Scan for the cell matching the given text and deliver its (x, y) coordinate at center. 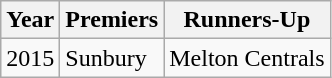
Premiers (112, 20)
Runners-Up (247, 20)
2015 (30, 58)
Melton Centrals (247, 58)
Year (30, 20)
Sunbury (112, 58)
